Provide the (X, Y) coordinate of the cell's center where the given text is located.  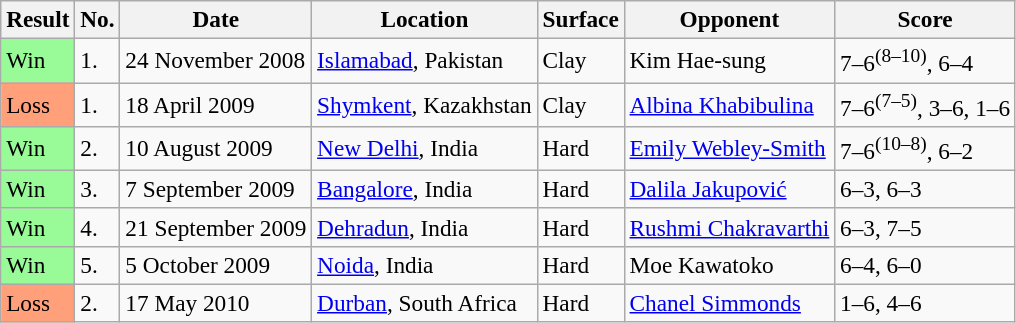
21 September 2009 (216, 227)
10 August 2009 (216, 148)
1–6, 4–6 (926, 303)
Surface (580, 19)
Chanel Simmonds (730, 303)
Emily Webley-Smith (730, 148)
New Delhi, India (424, 148)
18 April 2009 (216, 104)
Albina Khabibulina (730, 104)
Noida, India (424, 265)
Score (926, 19)
24 November 2008 (216, 60)
Dalila Jakupović (730, 189)
Shymkent, Kazakhstan (424, 104)
Result (38, 19)
Kim Hae-sung (730, 60)
6–3, 7–5 (926, 227)
Rushmi Chakravarthi (730, 227)
Islamabad, Pakistan (424, 60)
Opponent (730, 19)
No. (98, 19)
Location (424, 19)
7–6(8–10), 6–4 (926, 60)
7–6(7–5), 3–6, 1–6 (926, 104)
Date (216, 19)
3. (98, 189)
6–3, 6–3 (926, 189)
Durban, South Africa (424, 303)
Bangalore, India (424, 189)
6–4, 6–0 (926, 265)
5. (98, 265)
Moe Kawatoko (730, 265)
17 May 2010 (216, 303)
Dehradun, India (424, 227)
4. (98, 227)
7 September 2009 (216, 189)
7–6(10–8), 6–2 (926, 148)
5 October 2009 (216, 265)
